For the text-containing cell, return its midpoint in (x, y) coordinate format. 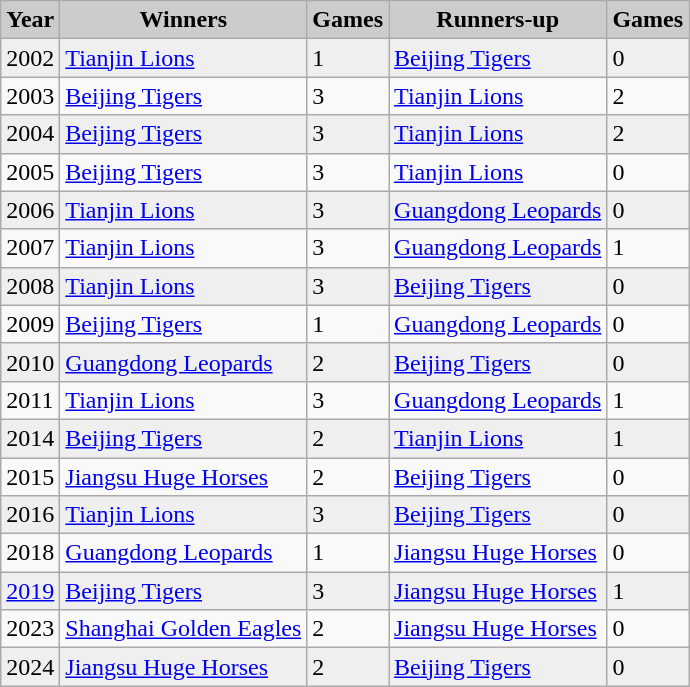
Year (30, 20)
2008 (30, 286)
2024 (30, 667)
2016 (30, 515)
2015 (30, 477)
2007 (30, 248)
2006 (30, 210)
2018 (30, 553)
2003 (30, 96)
2023 (30, 629)
Shanghai Golden Eagles (184, 629)
Runners-up (498, 20)
2009 (30, 324)
Winners (184, 20)
2019 (30, 591)
2010 (30, 362)
2005 (30, 172)
2002 (30, 58)
2014 (30, 438)
2004 (30, 134)
2011 (30, 400)
